Extract the [X, Y] coordinate from the center of the cell holding the provided text.  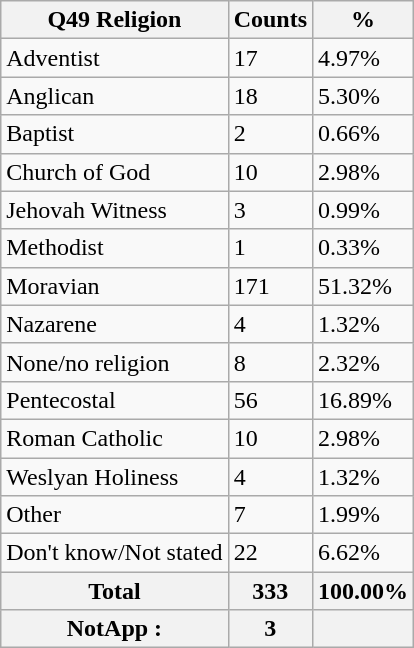
NotApp : [114, 629]
Other [114, 515]
% [364, 20]
Weslyan Holiness [114, 477]
2 [270, 134]
Counts [270, 20]
Adventist [114, 58]
Jehovah Witness [114, 210]
7 [270, 515]
Pentecostal [114, 400]
333 [270, 591]
171 [270, 286]
Moravian [114, 286]
5.30% [364, 96]
Church of God [114, 172]
0.66% [364, 134]
1 [270, 248]
4.97% [364, 58]
0.99% [364, 210]
1.99% [364, 515]
0.33% [364, 248]
51.32% [364, 286]
Don't know/Not stated [114, 553]
6.62% [364, 553]
17 [270, 58]
Baptist [114, 134]
16.89% [364, 400]
Nazarene [114, 324]
None/no religion [114, 362]
Q49 Religion [114, 20]
Methodist [114, 248]
100.00% [364, 591]
56 [270, 400]
2.32% [364, 362]
Anglican [114, 96]
18 [270, 96]
Roman Catholic [114, 438]
Total [114, 591]
22 [270, 553]
8 [270, 362]
